Return (X, Y) of the center of cell containing provided text 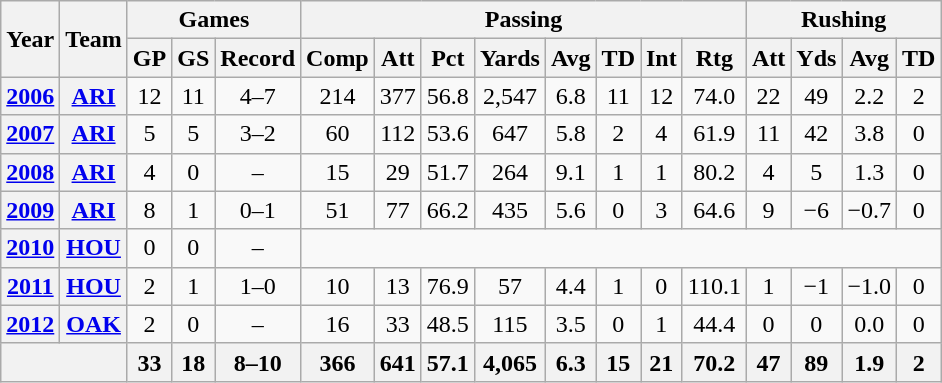
9.1 (570, 172)
110.1 (714, 286)
56.8 (448, 96)
Record (258, 58)
5.6 (570, 210)
13 (398, 286)
49 (816, 96)
51 (338, 210)
8–10 (258, 362)
8 (149, 210)
377 (398, 96)
18 (194, 362)
66.2 (448, 210)
2.2 (870, 96)
5.8 (570, 134)
3.8 (870, 134)
Rtg (714, 58)
2010 (30, 248)
16 (338, 324)
2008 (30, 172)
Year (30, 39)
2009 (30, 210)
22 (768, 96)
264 (510, 172)
53.6 (448, 134)
48.5 (448, 324)
51.7 (448, 172)
70.2 (714, 362)
76.9 (448, 286)
2012 (30, 324)
2,547 (510, 96)
Games (214, 20)
6.3 (570, 362)
1–0 (258, 286)
Team (94, 39)
29 (398, 172)
4.4 (570, 286)
9 (768, 210)
GP (149, 58)
77 (398, 210)
3.5 (570, 324)
47 (768, 362)
44.4 (714, 324)
89 (816, 362)
2007 (30, 134)
2006 (30, 96)
Passing (524, 20)
−6 (816, 210)
0.0 (870, 324)
−1 (816, 286)
80.2 (714, 172)
60 (338, 134)
1.9 (870, 362)
64.6 (714, 210)
Rushing (844, 20)
Int (661, 58)
10 (338, 286)
6.8 (570, 96)
641 (398, 362)
−1.0 (870, 286)
Yds (816, 58)
74.0 (714, 96)
3 (661, 210)
366 (338, 362)
214 (338, 96)
0–1 (258, 210)
GS (194, 58)
21 (661, 362)
647 (510, 134)
Yards (510, 58)
4,065 (510, 362)
Pct (448, 58)
57.1 (448, 362)
61.9 (714, 134)
OAK (94, 324)
2011 (30, 286)
Comp (338, 58)
112 (398, 134)
3–2 (258, 134)
57 (510, 286)
−0.7 (870, 210)
4–7 (258, 96)
1.3 (870, 172)
115 (510, 324)
435 (510, 210)
42 (816, 134)
